Scan for the cell matching the given text and deliver its (x, y) coordinate at center. 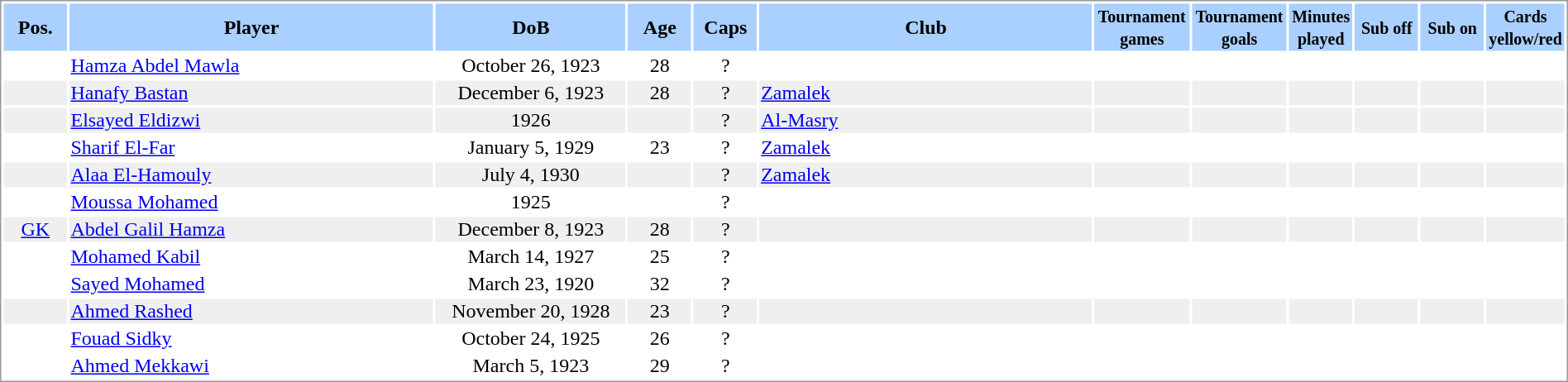
DoB (531, 26)
Hamza Abdel Mawla (251, 65)
Tournamentgames (1141, 26)
Player (251, 26)
29 (660, 366)
Moussa Mohamed (251, 203)
November 20, 1928 (531, 312)
1926 (531, 120)
Hanafy Bastan (251, 93)
Minutesplayed (1322, 26)
December 8, 1923 (531, 229)
Abdel Galil Hamza (251, 229)
32 (660, 284)
December 6, 1923 (531, 93)
Club (926, 26)
Ahmed Mekkawi (251, 366)
October 24, 1925 (531, 338)
March 14, 1927 (531, 257)
Tournamentgoals (1239, 26)
Age (660, 26)
Alaa El-Hamouly (251, 174)
Caps (726, 26)
Sub off (1386, 26)
Pos. (35, 26)
January 5, 1929 (531, 148)
Sub on (1452, 26)
March 23, 1920 (531, 284)
Sharif El-Far (251, 148)
Ahmed Rashed (251, 312)
25 (660, 257)
Sayed Mohamed (251, 284)
GK (35, 229)
October 26, 1923 (531, 65)
1925 (531, 203)
Mohamed Kabil (251, 257)
26 (660, 338)
Elsayed Eldizwi (251, 120)
Al-Masry (926, 120)
July 4, 1930 (531, 174)
Fouad Sidky (251, 338)
March 5, 1923 (531, 366)
Cardsyellow/red (1526, 26)
